Identify which cell holds the provided text, then report its (X, Y) central coordinate. 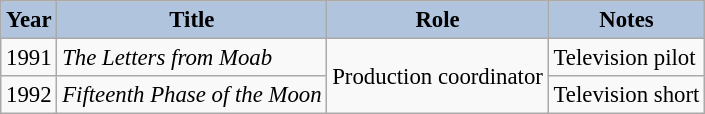
Fifteenth Phase of the Moon (192, 95)
1992 (29, 95)
Production coordinator (438, 76)
Notes (626, 20)
Television short (626, 95)
Year (29, 20)
Television pilot (626, 58)
1991 (29, 58)
The Letters from Moab (192, 58)
Role (438, 20)
Title (192, 20)
